Detect which cell encompasses the target text, then output its [X, Y] center coordinate. 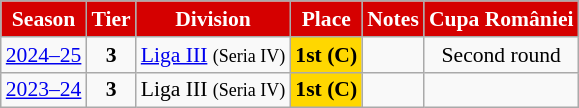
Tier [110, 19]
Place [326, 19]
2024–25 [44, 55]
2023–24 [44, 90]
Cupa României [502, 19]
Division [214, 19]
Season [44, 19]
Notes [393, 19]
Second round [502, 55]
